Return (X, Y) of the center of cell containing provided text 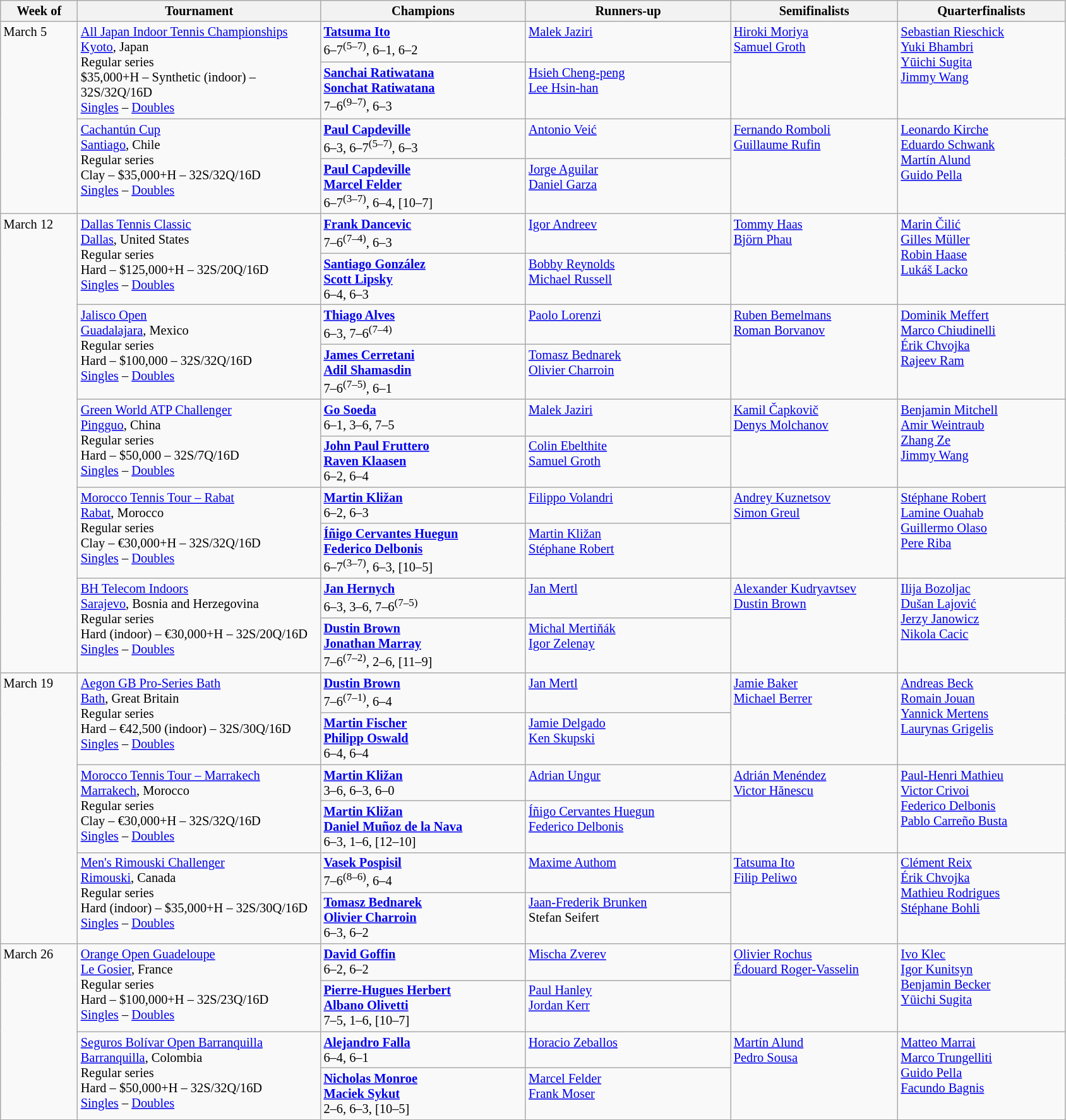
Ivo Klec Igor Kunitsyn Benjamin Becker Yūichi Sugita (981, 987)
Mischa Zverev (628, 962)
All Japan Indoor Tennis Championships Kyoto, JapanRegular series$35,000+H – Synthetic (indoor) – 32S/32Q/16DSingles – Doubles (200, 70)
Colin Ebelthite Samuel Groth (628, 462)
Benjamin Mitchell Amir Weintraub Zhang Ze Jimmy Wang (981, 443)
Sanchai Ratiwatana Sonchat Ratiwatana7–6(9–7), 6–3 (423, 91)
BH Telecom Indoors Sarajevo, Bosnia and HerzegovinaRegular seriesHard (indoor) – €30,000+H – 32S/20Q/16DSingles – Doubles (200, 626)
Andreas Beck Romain Jouan Yannick Mertens Laurynas Grigelis (981, 718)
Paolo Lorenzi (628, 325)
Paul-Henri Mathieu Victor Crivoi Federico Delbonis Pablo Carreño Busta (981, 808)
Matteo Marrai Marco Trungelliti Guido Pella Facundo Bagnis (981, 1076)
Cachantún Cup Santiago, ChileRegular seriesClay – $35,000+H – 32S/32Q/16DSingles – Doubles (200, 166)
Martin Kližan6–2, 6–3 (423, 505)
Stéphane Robert Lamine Ouahab Guillermo Olaso Pere Riba (981, 533)
Ilija Bozoljac Dušan Lajović Jerzy Janowicz Nikola Cacic (981, 626)
Martin Kližan3–6, 6–3, 6–0 (423, 783)
Jamie Baker Michael Berrer (815, 718)
Jorge Aguilar Daniel Garza (628, 186)
Igor Andreev (628, 234)
Horacio Zeballos (628, 1050)
Adrián Menéndez Victor Hănescu (815, 808)
Michal Mertiňák Igor Zelenay (628, 645)
Week of (39, 11)
Quarterfinalists (981, 11)
Bobby Reynolds Michael Russell (628, 279)
Marcel Felder Frank Moser (628, 1093)
Tatsuma Ito6–7(5–7), 6–1, 6–2 (423, 42)
March 5 (39, 117)
Aegon GB Pro-Series Bath Bath, Great BritainRegular seriesHard – €42,500 (indoor) – 32S/30Q/16DSingles – Doubles (200, 718)
Kamil Čapkovič Denys Molchanov (815, 443)
Alejandro Falla6–4, 6–1 (423, 1050)
Jamie Delgado Ken Skupski (628, 739)
Leonardo Kirche Eduardo Schwank Martín Alund Guido Pella (981, 166)
Orange Open Guadeloupe Le Gosier, FranceRegular seriesHard – $100,000+H – 32S/23Q/16DSingles – Doubles (200, 987)
Marin Čilić Gilles Müller Robin Haase Lukáš Lacko (981, 259)
Paul Hanley Jordan Kerr (628, 1006)
Dustin Brown Jonathan Marray7–6(7–2), 2–6, [11–9] (423, 645)
Paul Capdeville Marcel Felder6–7(3–7), 6–4, [10–7] (423, 186)
Martin Kližan Daniel Muñoz de la Nava6–3, 1–6, [12–10] (423, 826)
Champions (423, 11)
John Paul Fruttero Raven Klaasen6–2, 6–4 (423, 462)
Íñigo Cervantes Huegun Federico Delbonis (628, 826)
Hiroki Moriya Samuel Groth (815, 70)
Go Soeda6–1, 3–6, 7–5 (423, 417)
Martin Kližan Stéphane Robert (628, 551)
Maxime Authom (628, 873)
Antonio Veić (628, 139)
Martín Alund Pedro Sousa (815, 1076)
Olivier Rochus Édouard Roger-Vasselin (815, 987)
Tomasz Bednarek Olivier Charroin (628, 371)
Tatsuma Ito Filip Peliwo (815, 898)
Dominik Meffert Marco Chiudinelli Érik Chvojka Rajeev Ram (981, 352)
Jalisco Open Guadalajara, MexicoRegular seriesHard – $100,000 – 32S/32Q/16DSingles – Doubles (200, 352)
Green World ATP Challenger Pingguo, ChinaRegular seriesHard – $50,000 – 32S/7Q/16DSingles – Doubles (200, 443)
Morocco Tennis Tour – Marrakech Marrakech, MoroccoRegular seriesClay – €30,000+H – 32S/32Q/16DSingles – Doubles (200, 808)
Adrian Ungur (628, 783)
Thiago Alves6–3, 7–6(7–4) (423, 325)
Tomasz Bednarek Olivier Charroin6–3, 6–2 (423, 918)
March 12 (39, 443)
Tommy Haas Björn Phau (815, 259)
Frank Dancevic7–6(7–4), 6–3 (423, 234)
James Cerretani Adil Shamasdin7–6(7–5), 6–1 (423, 371)
Dustin Brown7–6(7–1), 6–4 (423, 693)
Tournament (200, 11)
Sebastian Rieschick Yuki Bhambri Yūichi Sugita Jimmy Wang (981, 70)
March 19 (39, 808)
Jan Hernych6–3, 3–6, 7–6(7–5) (423, 599)
Alexander Kudryavtsev Dustin Brown (815, 626)
Clément Reix Érik Chvojka Mathieu Rodrigues Stéphane Bohli (981, 898)
Jaan-Frederik Brunken Stefan Seifert (628, 918)
Seguros Bolívar Open Barranquilla Barranquilla, ColombiaRegular seriesHard – $50,000+H – 32S/32Q/16DSingles – Doubles (200, 1076)
March 26 (39, 1032)
Andrey Kuznetsov Simon Greul (815, 533)
Filippo Volandri (628, 505)
Men's Rimouski Challenger Rimouski, CanadaRegular seriesHard (indoor) – $35,000+H – 32S/30Q/16DSingles – Doubles (200, 898)
Dallas Tennis ClassicDallas, United StatesRegular seriesHard – $125,000+H – 32S/20Q/16DSingles – Doubles (200, 259)
Morocco Tennis Tour – Rabat Rabat, MoroccoRegular seriesClay – €30,000+H – 32S/32Q/16DSingles – Doubles (200, 533)
Hsieh Cheng-peng Lee Hsin-han (628, 91)
Nicholas Monroe Maciek Sykut2–6, 6–3, [10–5] (423, 1093)
Santiago González Scott Lipsky6–4, 6–3 (423, 279)
Semifinalists (815, 11)
Pierre-Hugues Herbert Albano Olivetti7–5, 1–6, [10–7] (423, 1006)
Íñigo Cervantes Huegun Federico Delbonis6–7(3–7), 6–3, [10–5] (423, 551)
Runners-up (628, 11)
Ruben Bemelmans Roman Borvanov (815, 352)
David Goffin6–2, 6–2 (423, 962)
Fernando Romboli Guillaume Rufin (815, 166)
Paul Capdeville6–3, 6–7(5–7), 6–3 (423, 139)
Martin Fischer Philipp Oswald6–4, 6–4 (423, 739)
Vasek Pospisil7–6(8–6), 6–4 (423, 873)
